Identify which cell holds the provided text, then report its [X, Y] central coordinate. 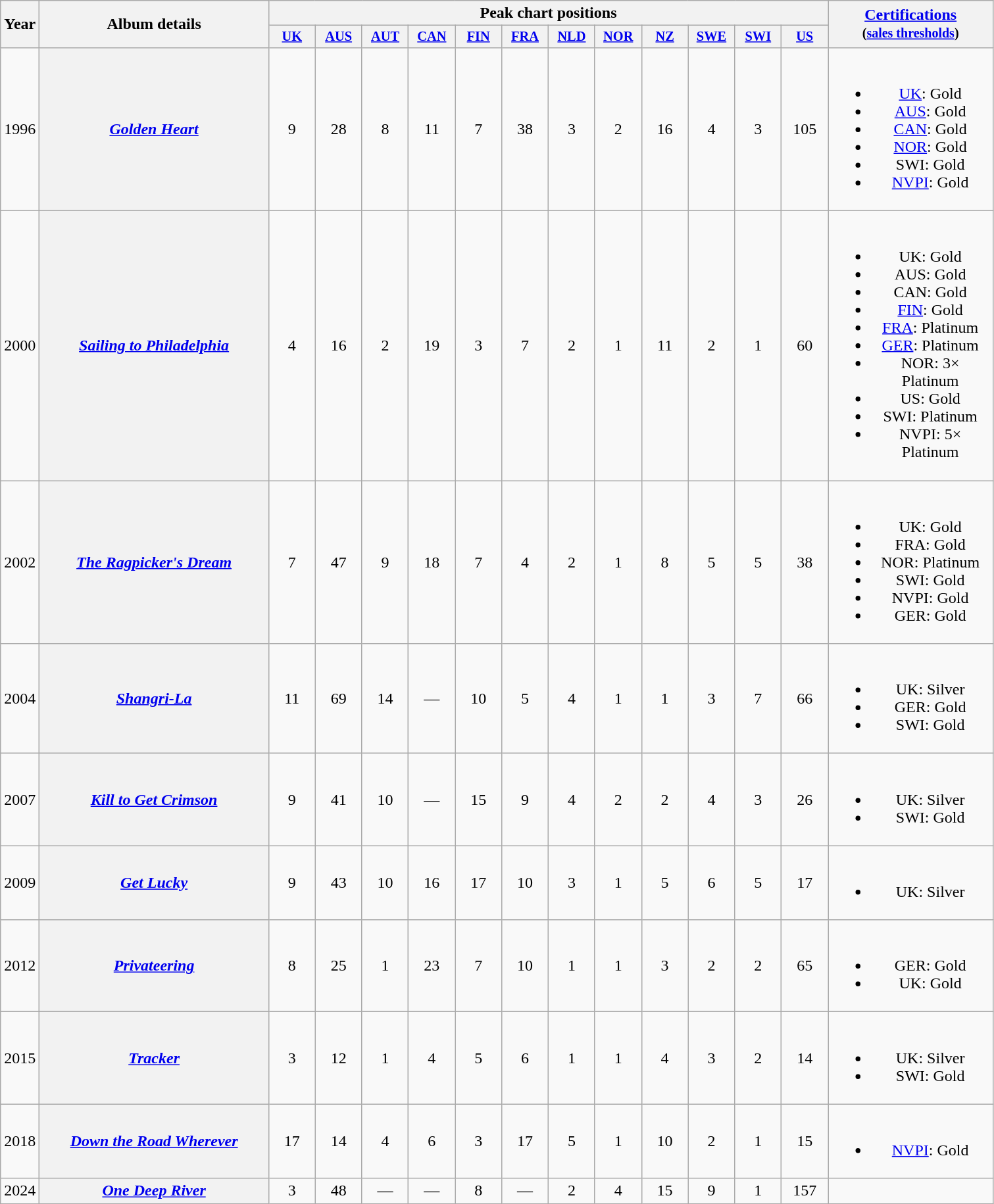
UK: GoldAUS: GoldCAN: GoldFIN: GoldFRA: PlatinumGER: PlatinumNOR: 3× PlatinumUS: GoldSWI: PlatinumNVPI: 5× Platinum [910, 346]
Golden Heart [154, 129]
48 [338, 1191]
43 [338, 882]
NLD [571, 37]
2012 [20, 966]
2018 [20, 1142]
105 [805, 129]
UK [292, 37]
2007 [20, 800]
NVPI: Gold [910, 1142]
23 [432, 966]
Sailing to Philadelphia [154, 346]
25 [338, 966]
GER: GoldUK: Gold [910, 966]
2009 [20, 882]
SWI [758, 37]
US [805, 37]
26 [805, 800]
Certifications(sales thresholds) [910, 24]
UK: SilverGER: GoldSWI: Gold [910, 698]
Shangri-La [154, 698]
69 [338, 698]
2002 [20, 562]
AUS [338, 37]
Get Lucky [154, 882]
2000 [20, 346]
19 [432, 346]
Privateering [154, 966]
Peak chart positions [548, 13]
Album details [154, 24]
The Ragpicker's Dream [154, 562]
157 [805, 1191]
Tracker [154, 1058]
66 [805, 698]
Down the Road Wherever [154, 1142]
UK: GoldFRA: GoldNOR: PlatinumSWI: GoldNVPI: GoldGER: Gold [910, 562]
NOR [618, 37]
60 [805, 346]
Year [20, 24]
18 [432, 562]
FRA [525, 37]
Kill to Get Crimson [154, 800]
1996 [20, 129]
UK: Silver [910, 882]
28 [338, 129]
SWE [712, 37]
2024 [20, 1191]
CAN [432, 37]
One Deep River [154, 1191]
UK: GoldAUS: GoldCAN: GoldNOR: GoldSWI: GoldNVPI: Gold [910, 129]
47 [338, 562]
41 [338, 800]
NZ [664, 37]
65 [805, 966]
AUT [385, 37]
2004 [20, 698]
FIN [479, 37]
2015 [20, 1058]
12 [338, 1058]
